Return (X, Y) of the center of cell containing provided text 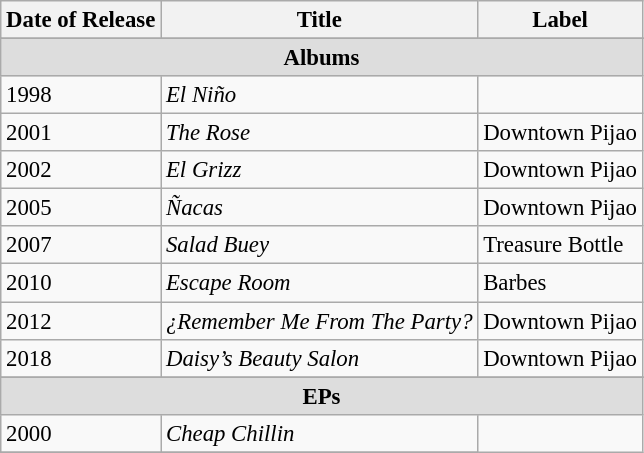
Escape Room (320, 283)
Ñacas (320, 208)
Cheap Chillin (320, 433)
Albums (322, 58)
Treasure Bottle (560, 245)
Label (560, 20)
The Rose (320, 133)
2012 (81, 321)
2010 (81, 283)
El Grizz (320, 170)
2005 (81, 208)
Date of Release (81, 20)
Salad Buey (320, 245)
2018 (81, 358)
2007 (81, 245)
2001 (81, 133)
¿Remember Me From The Party? (320, 321)
El Niño (320, 95)
1998 (81, 95)
Barbes (560, 283)
Title (320, 20)
2000 (81, 433)
EPs (322, 396)
2002 (81, 170)
Daisy’s Beauty Salon (320, 358)
